Locate the cell with the specified text and output its [x, y] center coordinate. 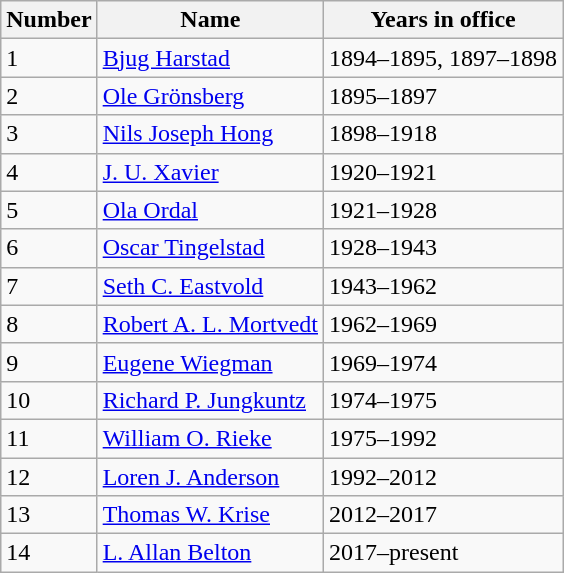
2017–present [444, 553]
Name [210, 20]
8 [49, 324]
12 [49, 477]
Richard P. Jungkuntz [210, 400]
7 [49, 286]
1 [49, 58]
1921–1928 [444, 210]
1969–1974 [444, 362]
2 [49, 96]
J. U. Xavier [210, 172]
1895–1897 [444, 96]
L. Allan Belton [210, 553]
2012–2017 [444, 515]
Bjug Harstad [210, 58]
William O. Rieke [210, 438]
Number [49, 20]
10 [49, 400]
1943–1962 [444, 286]
Ole Grönsberg [210, 96]
1962–1969 [444, 324]
Nils Joseph Hong [210, 134]
1992–2012 [444, 477]
Seth C. Eastvold [210, 286]
14 [49, 553]
9 [49, 362]
Eugene Wiegman [210, 362]
1975–1992 [444, 438]
11 [49, 438]
1974–1975 [444, 400]
5 [49, 210]
Ola Ordal [210, 210]
Years in office [444, 20]
1928–1943 [444, 248]
Robert A. L. Mortvedt [210, 324]
6 [49, 248]
1894–1895, 1897–1898 [444, 58]
Loren J. Anderson [210, 477]
4 [49, 172]
1920–1921 [444, 172]
Oscar Tingelstad [210, 248]
13 [49, 515]
3 [49, 134]
1898–1918 [444, 134]
Thomas W. Krise [210, 515]
